Return [X, Y] of the center of cell containing provided text 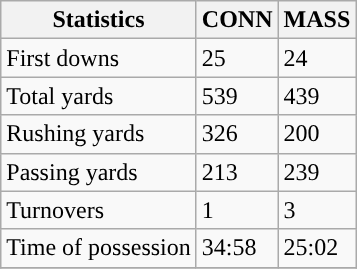
439 [317, 96]
Time of possession [99, 248]
25:02 [317, 248]
Statistics [99, 20]
Rushing yards [99, 134]
200 [317, 134]
213 [237, 172]
539 [237, 96]
1 [237, 210]
Passing yards [99, 172]
34:58 [237, 248]
MASS [317, 20]
CONN [237, 20]
239 [317, 172]
Turnovers [99, 210]
24 [317, 58]
25 [237, 58]
326 [237, 134]
Total yards [99, 96]
3 [317, 210]
First downs [99, 58]
